Return the (X, Y) coordinate for the center point of the cell that contains the specified text.  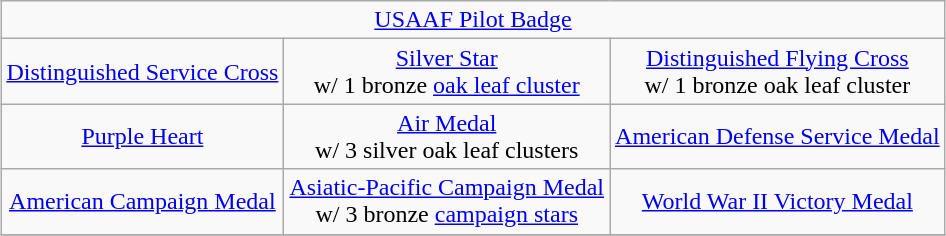
Distinguished Flying Crossw/ 1 bronze oak leaf cluster (778, 72)
Air Medalw/ 3 silver oak leaf clusters (447, 136)
American Defense Service Medal (778, 136)
World War II Victory Medal (778, 202)
Distinguished Service Cross (142, 72)
USAAF Pilot Badge (473, 20)
Asiatic-Pacific Campaign Medalw/ 3 bronze campaign stars (447, 202)
American Campaign Medal (142, 202)
Purple Heart (142, 136)
Silver Starw/ 1 bronze oak leaf cluster (447, 72)
